Capture the cell that displays the provided text and extract its (x, y) central coordinate. 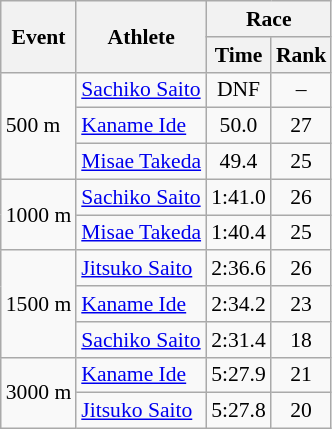
20 (302, 411)
3000 m (38, 392)
1500 m (38, 304)
50.0 (238, 126)
2:36.6 (238, 269)
– (302, 90)
23 (302, 304)
Race (268, 19)
Event (38, 36)
Rank (302, 55)
2:31.4 (238, 340)
5:27.8 (238, 411)
1000 m (38, 214)
Time (238, 55)
18 (302, 340)
1:41.0 (238, 197)
49.4 (238, 162)
1:40.4 (238, 233)
21 (302, 375)
5:27.9 (238, 375)
Athlete (141, 36)
27 (302, 126)
DNF (238, 90)
500 m (38, 126)
2:34.2 (238, 304)
